Find where the given text appears and provide that cell's center as (X, Y) coordinate. 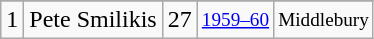
Middlebury (324, 20)
27 (180, 20)
1 (12, 20)
1959–60 (235, 20)
Pete Smilikis (93, 20)
